Detect which cell encompasses the target text, then output its [x, y] center coordinate. 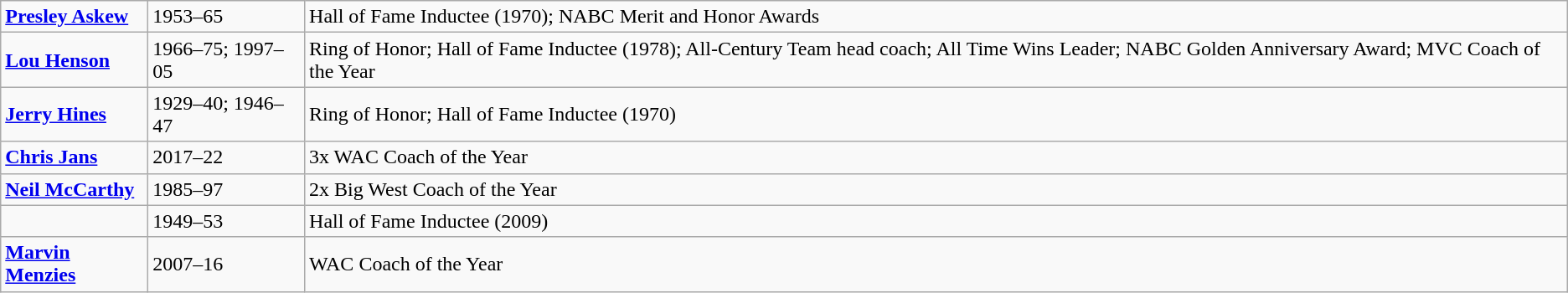
Lou Henson [75, 60]
1949–53 [226, 221]
2017–22 [226, 157]
Hall of Fame Inductee (2009) [936, 221]
Presley Askew [75, 17]
Ring of Honor; Hall of Fame Inductee (1978); All-Century Team head coach; All Time Wins Leader; NABC Golden Anniversary Award; MVC Coach of the Year [936, 60]
Marvin Menzies [75, 265]
1953–65 [226, 17]
Neil McCarthy [75, 189]
Hall of Fame Inductee (1970); NABC Merit and Honor Awards [936, 17]
Ring of Honor; Hall of Fame Inductee (1970) [936, 114]
Jerry Hines [75, 114]
WAC Coach of the Year [936, 265]
1929–40; 1946–47 [226, 114]
2x Big West Coach of the Year [936, 189]
3x WAC Coach of the Year [936, 157]
1985–97 [226, 189]
Chris Jans [75, 157]
1966–75; 1997–05 [226, 60]
2007–16 [226, 265]
